Extract the (X, Y) coordinate from the center of the cell holding the provided text.  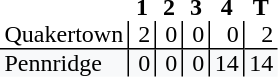
Quakertown (64, 35)
Pennridge (64, 63)
